Capture the cell that displays the provided text and extract its [X, Y] central coordinate. 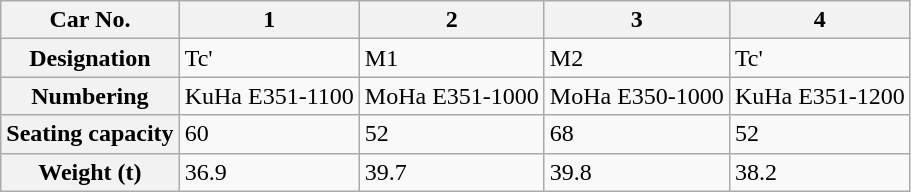
60 [269, 134]
Numbering [90, 96]
M1 [452, 58]
KuHa E351-1100 [269, 96]
KuHa E351-1200 [820, 96]
1 [269, 20]
3 [636, 20]
68 [636, 134]
MoHa E350-1000 [636, 96]
Seating capacity [90, 134]
38.2 [820, 172]
36.9 [269, 172]
39.7 [452, 172]
4 [820, 20]
Car No. [90, 20]
39.8 [636, 172]
2 [452, 20]
MoHa E351-1000 [452, 96]
Designation [90, 58]
Weight (t) [90, 172]
M2 [636, 58]
